Scan for the cell matching the given text and deliver its (x, y) coordinate at center. 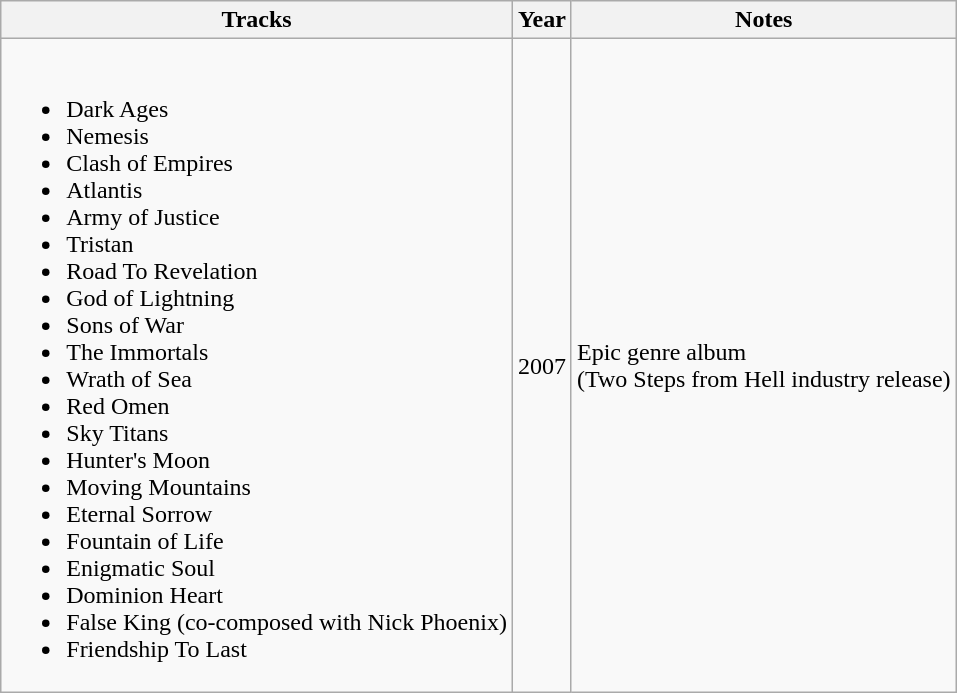
Epic genre album(Two Steps from Hell industry release) (764, 366)
2007 (542, 366)
Tracks (257, 20)
Year (542, 20)
Notes (764, 20)
